Output the [x, y] coordinate of the center of the cell containing the given text.  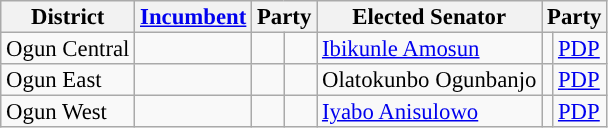
Ogun Central [68, 49]
District [68, 17]
Ibikunle Amosun [430, 49]
Elected Senator [430, 17]
Olatokunbo Ogunbanjo [430, 80]
Ogun West [68, 112]
Ogun East [68, 80]
Iyabo Anisulowo [430, 112]
Incumbent [194, 17]
